Pinpoint the cell where the given text exists, returning its [X, Y] midpoint coordinate. 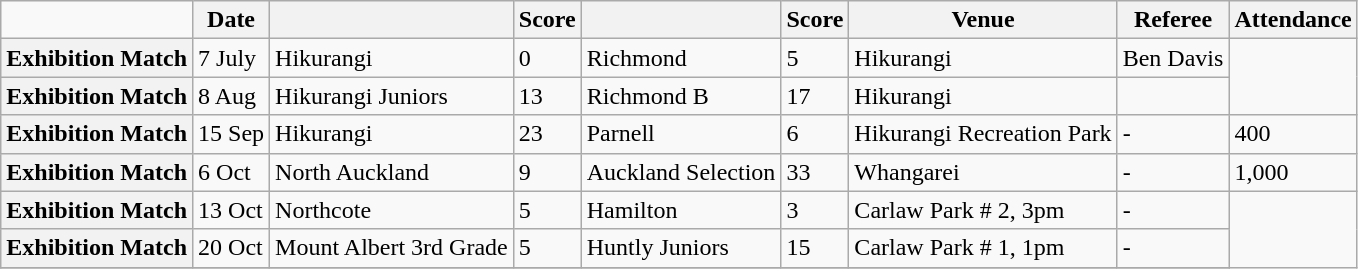
20 Oct [232, 248]
Richmond [681, 58]
9 [547, 172]
Hikurangi Juniors [392, 96]
13 [547, 96]
Parnell [681, 134]
North Auckland [392, 172]
Hamilton [681, 210]
400 [1293, 134]
Whangarei [983, 172]
23 [547, 134]
Richmond B [681, 96]
7 July [232, 58]
Auckland Selection [681, 172]
0 [547, 58]
Hikurangi Recreation Park [983, 134]
Mount Albert 3rd Grade [392, 248]
Carlaw Park # 1, 1pm [983, 248]
Referee [1173, 20]
6 [815, 134]
Northcote [392, 210]
13 Oct [232, 210]
33 [815, 172]
Venue [983, 20]
3 [815, 210]
17 [815, 96]
15 Sep [232, 134]
Date [232, 20]
Carlaw Park # 2, 3pm [983, 210]
6 Oct [232, 172]
15 [815, 248]
1,000 [1293, 172]
Ben Davis [1173, 58]
Attendance [1293, 20]
8 Aug [232, 96]
Huntly Juniors [681, 248]
